Determine the [X, Y] coordinate at the center of the cell enclosing the given text.  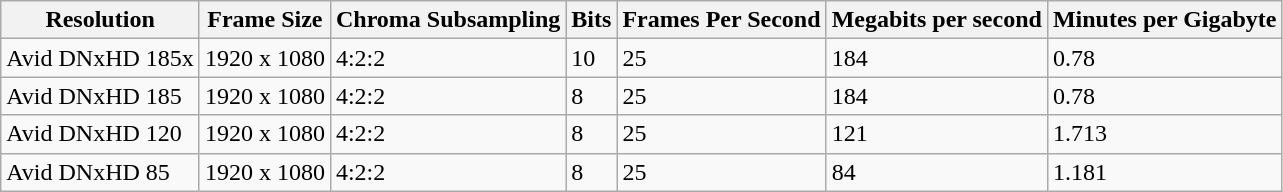
Bits [592, 20]
Avid DNxHD 85 [100, 172]
Avid DNxHD 120 [100, 134]
Resolution [100, 20]
121 [936, 134]
84 [936, 172]
10 [592, 58]
1.181 [1164, 172]
Avid DNxHD 185 [100, 96]
Megabits per second [936, 20]
Chroma Subsampling [448, 20]
Minutes per Gigabyte [1164, 20]
Frame Size [264, 20]
Frames Per Second [722, 20]
1.713 [1164, 134]
Avid DNxHD 185x [100, 58]
